Pinpoint the cell where the given text exists, returning its [X, Y] midpoint coordinate. 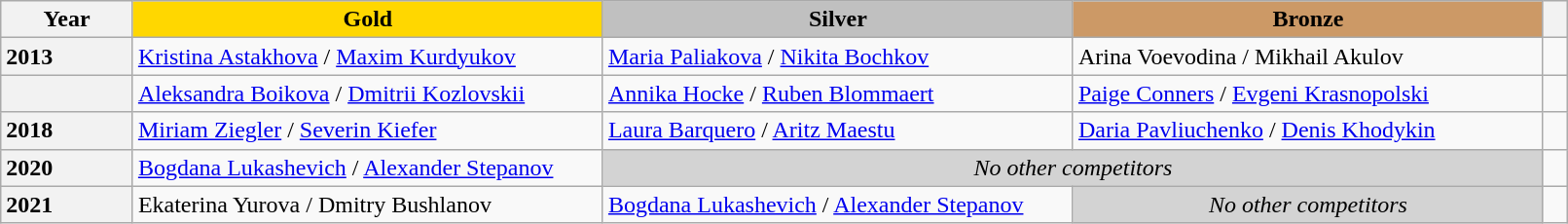
Annika Hocke / Ruben Blommaert [837, 93]
2021 [67, 205]
2020 [67, 168]
Gold [368, 19]
Laura Barquero / Aritz Maestu [837, 131]
Daria Pavliuchenko / Denis Khodykin [1308, 131]
Miriam Ziegler / Severin Kiefer [368, 131]
Arina Voevodina / Mikhail Akulov [1308, 56]
Silver [837, 19]
Kristina Astakhova / Maxim Kurdyukov [368, 56]
2013 [67, 56]
Maria Paliakova / Nikita Bochkov [837, 56]
Bronze [1308, 19]
2018 [67, 131]
Aleksandra Boikova / Dmitrii Kozlovskii [368, 93]
Ekaterina Yurova / Dmitry Bushlanov [368, 205]
Paige Conners / Evgeni Krasnopolski [1308, 93]
Year [67, 19]
